From the cell containing the given text, extract its center point as (X, Y) coordinate. 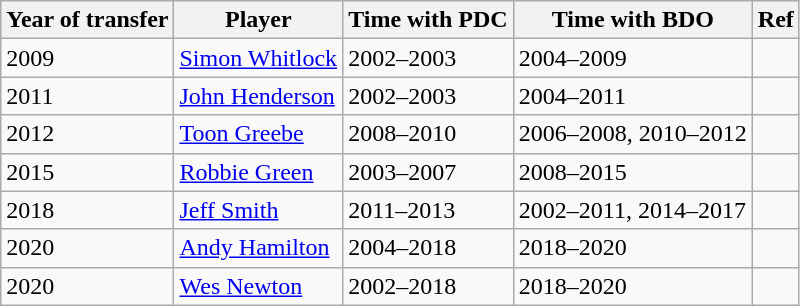
2011–2013 (428, 210)
2004–2009 (632, 58)
2018 (88, 210)
2004–2011 (632, 96)
2012 (88, 134)
2003–2007 (428, 172)
2004–2018 (428, 248)
2008–2015 (632, 172)
Andy Hamilton (258, 248)
Player (258, 20)
Time with PDC (428, 20)
Robbie Green (258, 172)
Ref (776, 20)
Simon Whitlock (258, 58)
2002–2011, 2014–2017 (632, 210)
Wes Newton (258, 286)
2002–2018 (428, 286)
Toon Greebe (258, 134)
2011 (88, 96)
2009 (88, 58)
2015 (88, 172)
John Henderson (258, 96)
2008–2010 (428, 134)
Time with BDO (632, 20)
2006–2008, 2010–2012 (632, 134)
Jeff Smith (258, 210)
Year of transfer (88, 20)
